Identify which cell holds the provided text, then report its [x, y] central coordinate. 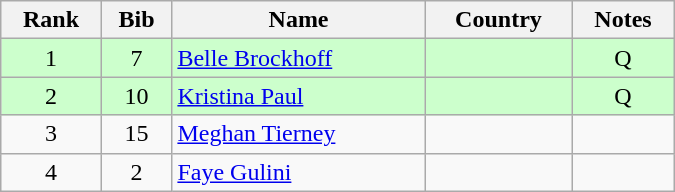
4 [52, 172]
Country [498, 20]
Rank [52, 20]
Notes [624, 20]
10 [136, 96]
Faye Gulini [298, 172]
Bib [136, 20]
7 [136, 58]
Meghan Tierney [298, 134]
15 [136, 134]
Name [298, 20]
1 [52, 58]
Belle Brockhoff [298, 58]
Kristina Paul [298, 96]
3 [52, 134]
